Extract the (x, y) coordinate from the center of the cell holding the provided text.  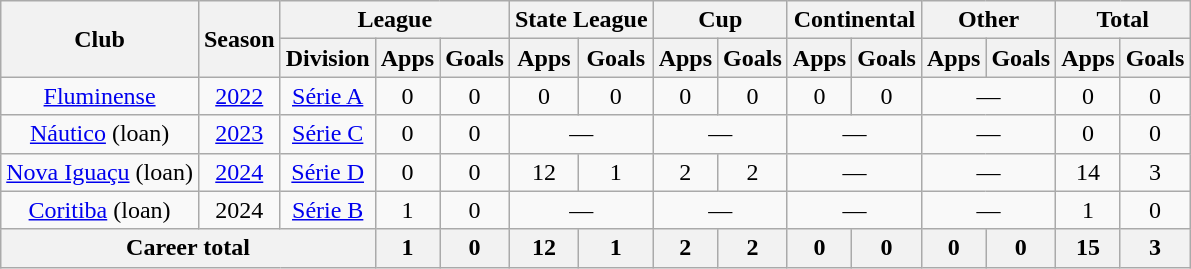
State League (581, 20)
Continental (854, 20)
14 (1088, 172)
15 (1088, 248)
Career total (188, 248)
Nova Iguaçu (loan) (100, 172)
League (394, 20)
Série C (328, 134)
Náutico (loan) (100, 134)
Other (988, 20)
2023 (239, 134)
Série B (328, 210)
Cup (720, 20)
Total (1123, 20)
2022 (239, 96)
Fluminense (100, 96)
Coritiba (loan) (100, 210)
Série D (328, 172)
Season (239, 39)
Club (100, 39)
Série A (328, 96)
Division (328, 58)
